Return the [x, y] coordinate for the center point of the cell that contains the specified text.  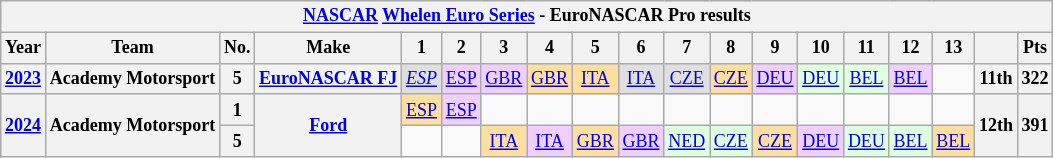
12 [910, 48]
6 [641, 48]
9 [775, 48]
11 [867, 48]
2023 [24, 78]
7 [687, 48]
12th [996, 125]
Year [24, 48]
2 [461, 48]
3 [504, 48]
Team [132, 48]
322 [1035, 78]
11th [996, 78]
8 [732, 48]
Pts [1035, 48]
EuroNASCAR FJ [328, 78]
NED [687, 140]
2024 [24, 125]
Make [328, 48]
No. [238, 48]
391 [1035, 125]
4 [550, 48]
NASCAR Whelen Euro Series - EuroNASCAR Pro results [527, 16]
13 [954, 48]
Ford [328, 125]
10 [821, 48]
